Determine the [X, Y] coordinate at the center of the cell enclosing the given text.  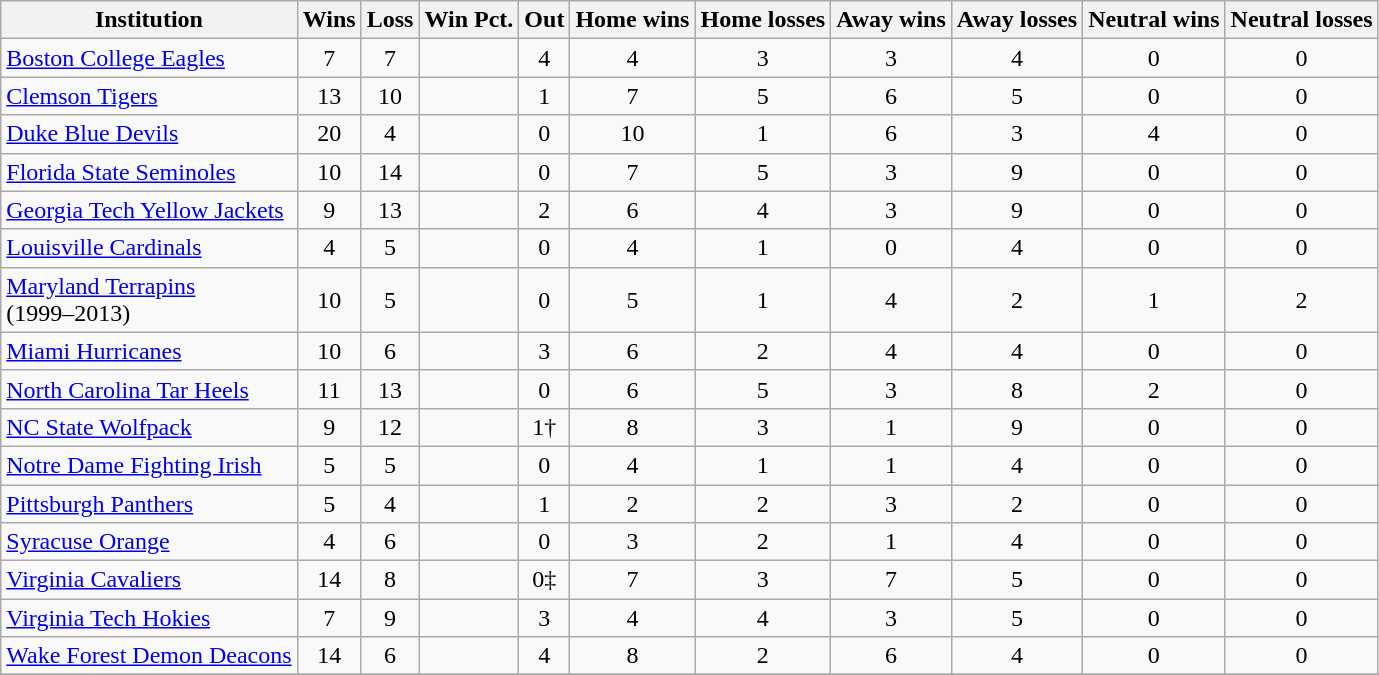
NC State Wolfpack [149, 427]
Miami Hurricanes [149, 351]
Neutral wins [1154, 20]
Wake Forest Demon Deacons [149, 656]
Boston College Eagles [149, 58]
Maryland Terrapins (1999–2013) [149, 300]
12 [390, 427]
20 [329, 134]
North Carolina Tar Heels [149, 389]
Duke Blue Devils [149, 134]
Neutral losses [1302, 20]
Notre Dame Fighting Irish [149, 465]
0‡ [544, 580]
Out [544, 20]
Loss [390, 20]
Clemson Tigers [149, 96]
Home losses [763, 20]
Virginia Cavaliers [149, 580]
1† [544, 427]
Away wins [892, 20]
Home wins [632, 20]
Georgia Tech Yellow Jackets [149, 210]
Syracuse Orange [149, 542]
Wins [329, 20]
11 [329, 389]
Pittsburgh Panthers [149, 503]
Institution [149, 20]
Virginia Tech Hokies [149, 618]
Win Pct. [469, 20]
Florida State Seminoles [149, 172]
Away losses [1016, 20]
Louisville Cardinals [149, 248]
